Extract the [x, y] coordinate from the center of the cell holding the provided text.  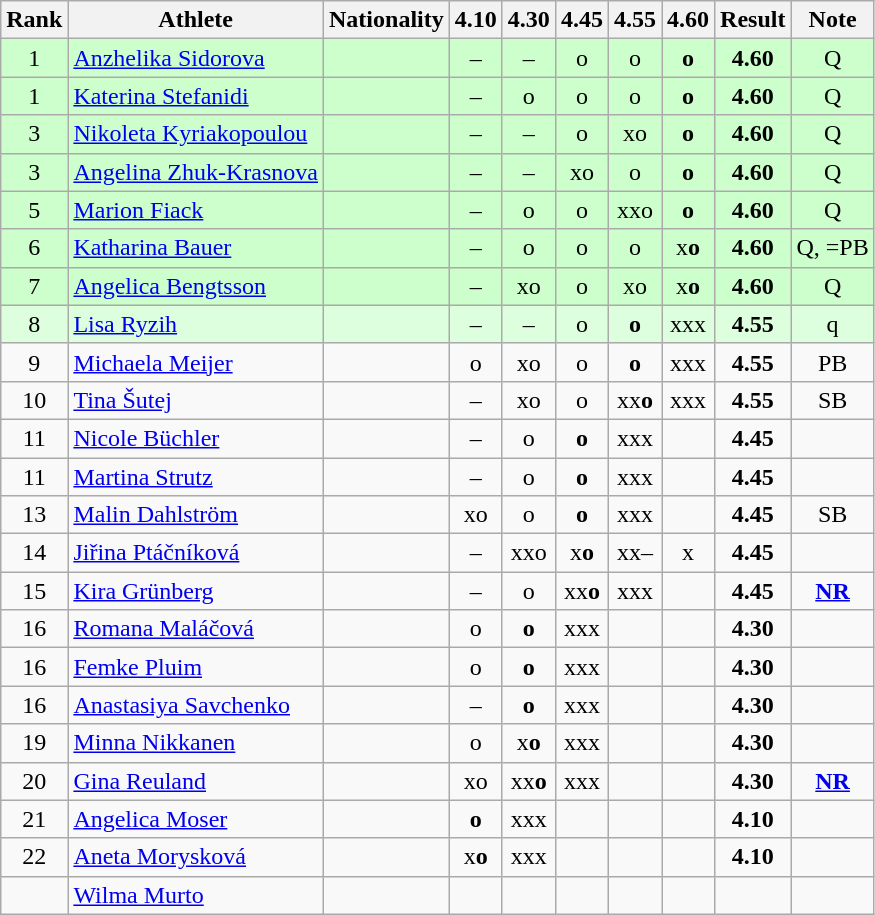
13 [34, 515]
Katerina Stefanidi [196, 96]
PB [832, 362]
xx– [634, 553]
Marion Fiack [196, 210]
Romana Maláčová [196, 629]
22 [34, 857]
Angelina Zhuk-Krasnova [196, 172]
Kira Grünberg [196, 591]
Anastasiya Savchenko [196, 705]
Femke Pluim [196, 667]
Q, =PB [832, 248]
14 [34, 553]
7 [34, 286]
q [832, 324]
Athlete [196, 20]
x [688, 553]
Tina Šutej [196, 400]
Minna Nikkanen [196, 743]
Aneta Morysková [196, 857]
Wilma Murto [196, 895]
20 [34, 781]
Nicole Büchler [196, 438]
8 [34, 324]
21 [34, 819]
Martina Strutz [196, 477]
Note [832, 20]
Lisa Ryzih [196, 324]
15 [34, 591]
19 [34, 743]
6 [34, 248]
Nikoleta Kyriakopoulou [196, 134]
9 [34, 362]
Malin Dahlström [196, 515]
Jiřina Ptáčníková [196, 553]
Result [753, 20]
5 [34, 210]
Michaela Meijer [196, 362]
Gina Reuland [196, 781]
Nationality [387, 20]
Angelica Bengtsson [196, 286]
Angelica Moser [196, 819]
Katharina Bauer [196, 248]
10 [34, 400]
Anzhelika Sidorova [196, 58]
Rank [34, 20]
